From the cell containing the given text, extract its center point as [X, Y] coordinate. 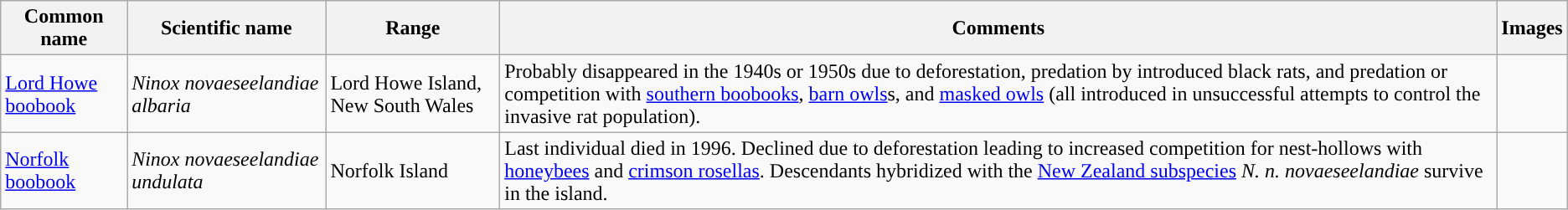
Norfolk boobook [64, 171]
Ninox novaeseelandiae albaria [226, 94]
Ninox novaeseelandiae undulata [226, 171]
Comments [998, 28]
Images [1532, 28]
Scientific name [226, 28]
Lord Howe boobook [64, 94]
Common name [64, 28]
Range [413, 28]
Norfolk Island [413, 171]
Lord Howe Island, New South Wales [413, 94]
